Find where the given text appears and provide that cell's center as (X, Y) coordinate. 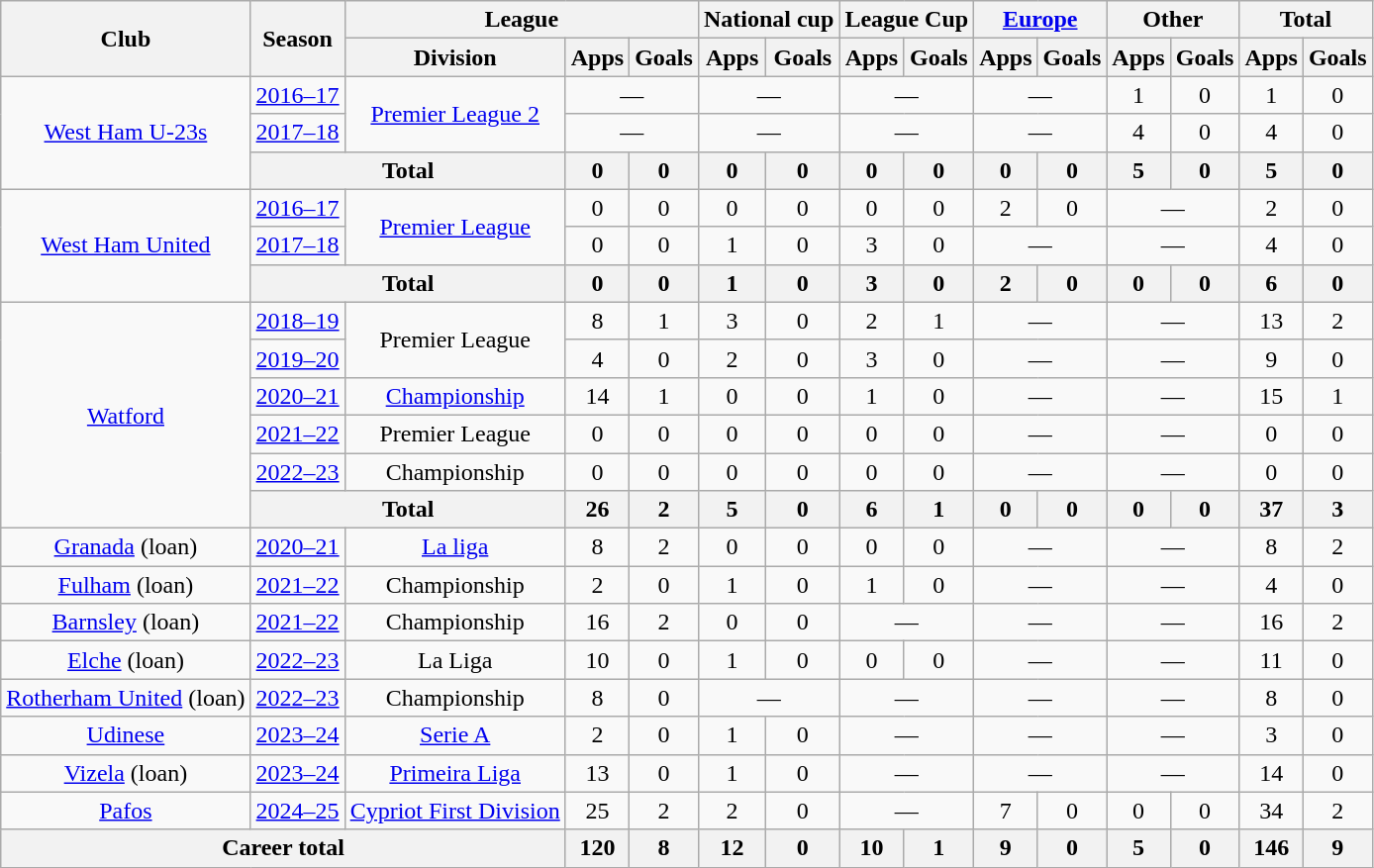
West Ham United (126, 245)
Vizela (loan) (126, 773)
Watford (126, 415)
25 (597, 811)
Granada (loan) (126, 547)
National cup (768, 20)
26 (597, 510)
Cypriot First Division (455, 811)
2018–19 (297, 321)
34 (1271, 811)
Primeira Liga (455, 773)
League (521, 20)
La Liga (455, 660)
Barnsley (loan) (126, 623)
146 (1271, 848)
Club (126, 39)
Europe (1040, 20)
La liga (455, 547)
Serie A (455, 735)
37 (1271, 510)
League Cup (907, 20)
Division (455, 57)
Udinese (126, 735)
15 (1271, 396)
2019–20 (297, 358)
120 (597, 848)
Fulham (loan) (126, 585)
2024–25 (297, 811)
12 (732, 848)
Season (297, 39)
Other (1173, 20)
Premier League 2 (455, 114)
West Ham U-23s (126, 133)
7 (1006, 811)
Career total (283, 848)
Elche (loan) (126, 660)
11 (1271, 660)
Pafos (126, 811)
Rotherham United (loan) (126, 698)
